From the cell containing the given text, extract its center point as (X, Y) coordinate. 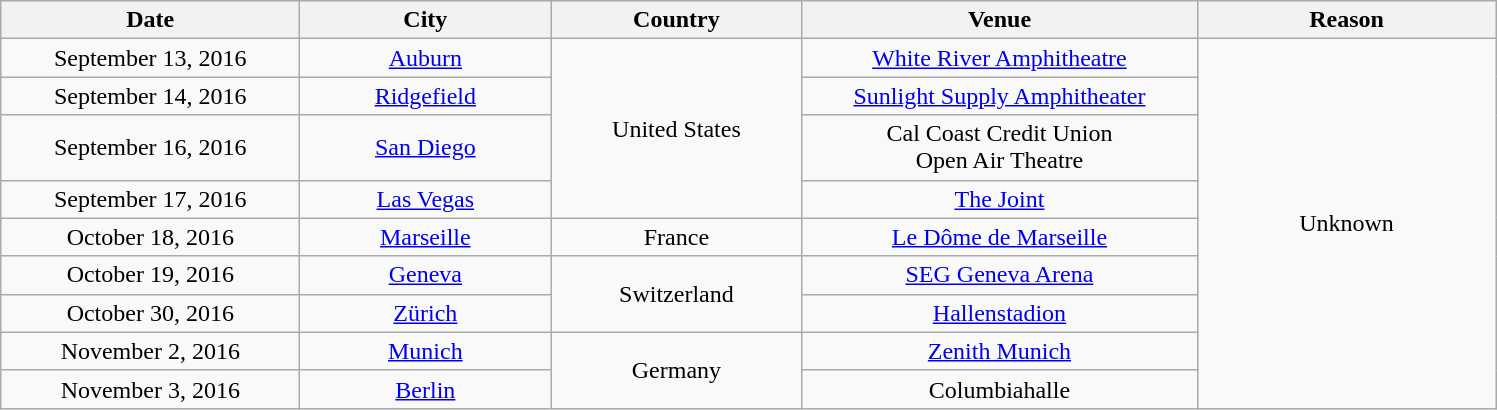
Germany (676, 370)
San Diego (426, 148)
September 13, 2016 (150, 58)
United States (676, 128)
The Joint (1000, 199)
October 18, 2016 (150, 237)
Country (676, 20)
Date (150, 20)
France (676, 237)
Le Dôme de Marseille (1000, 237)
October 19, 2016 (150, 275)
November 2, 2016 (150, 351)
Berlin (426, 389)
September 14, 2016 (150, 96)
October 30, 2016 (150, 313)
Hallenstadion (1000, 313)
Geneva (426, 275)
Auburn (426, 58)
Zürich (426, 313)
Zenith Munich (1000, 351)
Marseille (426, 237)
SEG Geneva Arena (1000, 275)
November 3, 2016 (150, 389)
September 16, 2016 (150, 148)
City (426, 20)
September 17, 2016 (150, 199)
Reason (1346, 20)
Columbiahalle (1000, 389)
Las Vegas (426, 199)
Venue (1000, 20)
White River Amphitheatre (1000, 58)
Munich (426, 351)
Unknown (1346, 224)
Ridgefield (426, 96)
Cal Coast Credit UnionOpen Air Theatre (1000, 148)
Sunlight Supply Amphitheater (1000, 96)
Switzerland (676, 294)
